Detect which cell encompasses the target text, then output its [x, y] center coordinate. 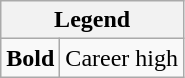
Legend [92, 20]
Bold [30, 58]
Career high [122, 58]
